Return (X, Y) of the center of cell containing provided text 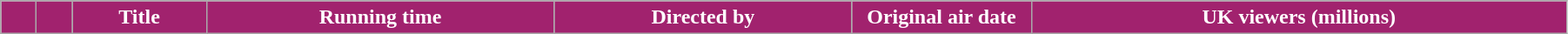
Original air date (941, 17)
Title (139, 17)
Running time (380, 17)
UK viewers (millions) (1298, 17)
Directed by (703, 17)
